Detect which cell encompasses the target text, then output its (x, y) center coordinate. 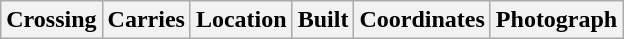
Built (323, 20)
Coordinates (422, 20)
Photograph (556, 20)
Location (241, 20)
Crossing (52, 20)
Carries (146, 20)
